Search for the cell housing the specified text and yield its (x, y) center coordinate. 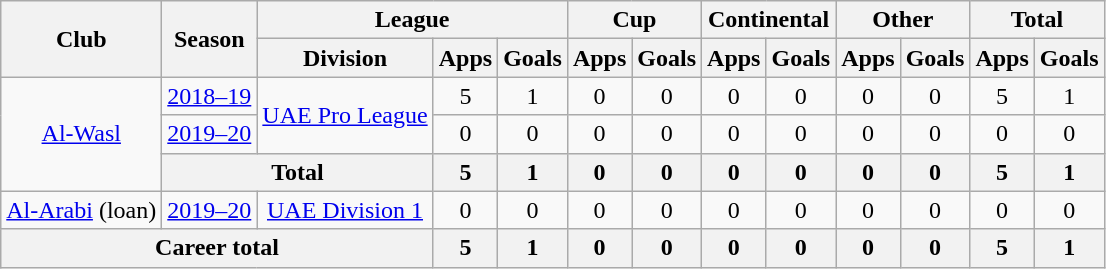
Season (210, 39)
Club (82, 39)
Al-Arabi (loan) (82, 210)
Career total (217, 248)
Division (345, 58)
Al-Wasl (82, 134)
UAE Pro League (345, 115)
Continental (769, 20)
2018–19 (210, 96)
Other (903, 20)
Cup (634, 20)
League (412, 20)
UAE Division 1 (345, 210)
